Find where the given text appears and provide that cell's center as [x, y] coordinate. 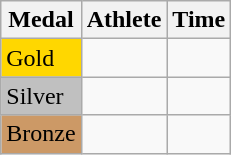
Silver [41, 96]
Medal [41, 20]
Gold [41, 58]
Bronze [41, 134]
Athlete [124, 20]
Time [199, 20]
